Output the (X, Y) coordinate of the center of the cell containing the given text.  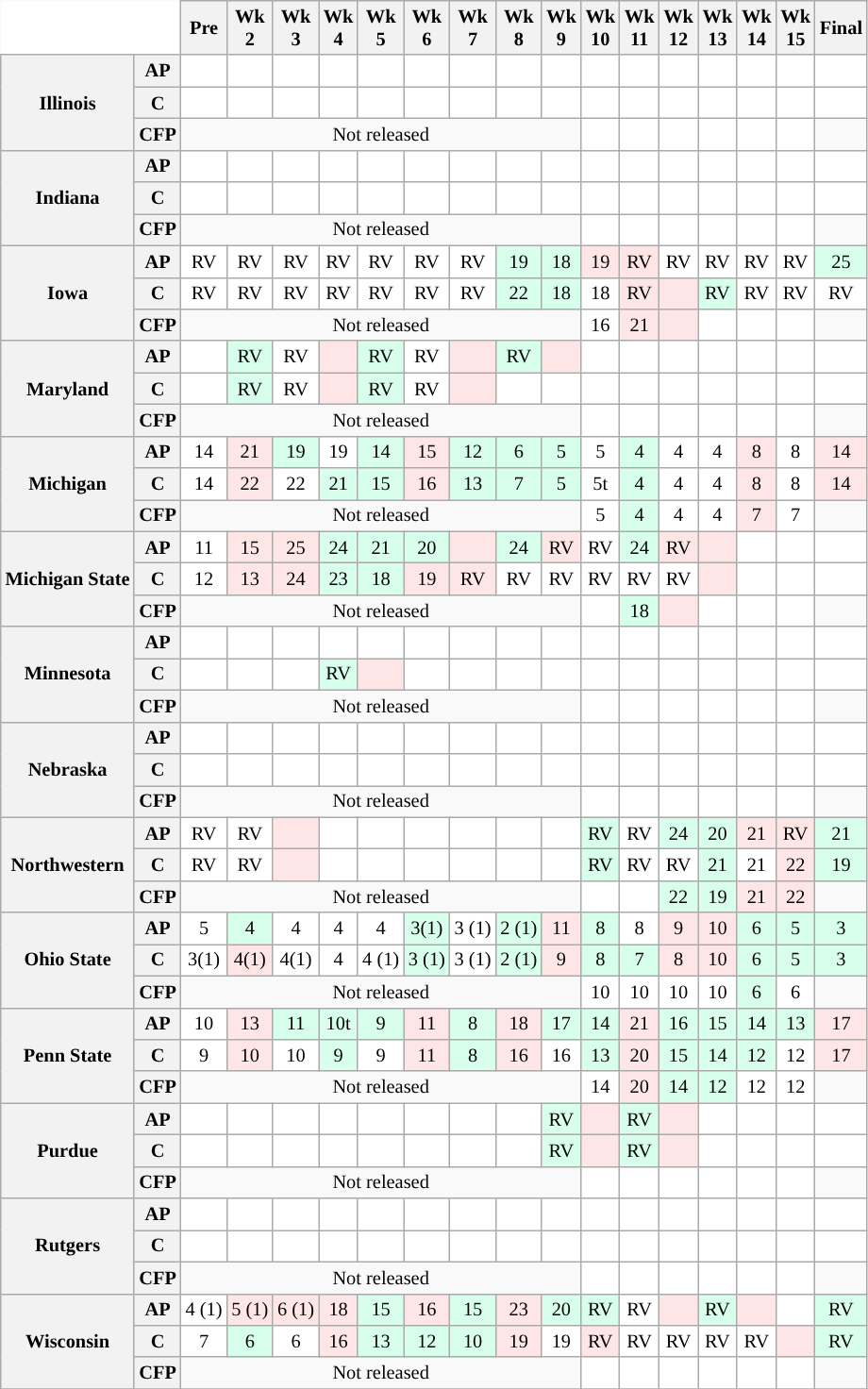
Wk10 (600, 27)
Wk12 (677, 27)
Minnesota (68, 674)
Penn State (68, 1055)
5 (1) (249, 1310)
5t (600, 484)
Wk15 (796, 27)
Maryland (68, 389)
Iowa (68, 293)
10t (338, 1024)
Wk11 (640, 27)
Purdue (68, 1151)
Wk4 (338, 27)
6 (1) (296, 1310)
Northwestern (68, 864)
Wk8 (519, 27)
Indiana (68, 198)
Wk6 (426, 27)
Wisconsin (68, 1342)
Final (842, 27)
Wk2 (249, 27)
Michigan State (68, 579)
Wk7 (474, 27)
Wk3 (296, 27)
Wk14 (757, 27)
Rutgers (68, 1246)
Ohio State (68, 961)
Nebraska (68, 770)
Wk13 (717, 27)
Michigan (68, 483)
Pre (204, 27)
Wk5 (381, 27)
Wk9 (560, 27)
Illinois (68, 102)
